Return the (X, Y) coordinate for the center point of the cell that contains the specified text.  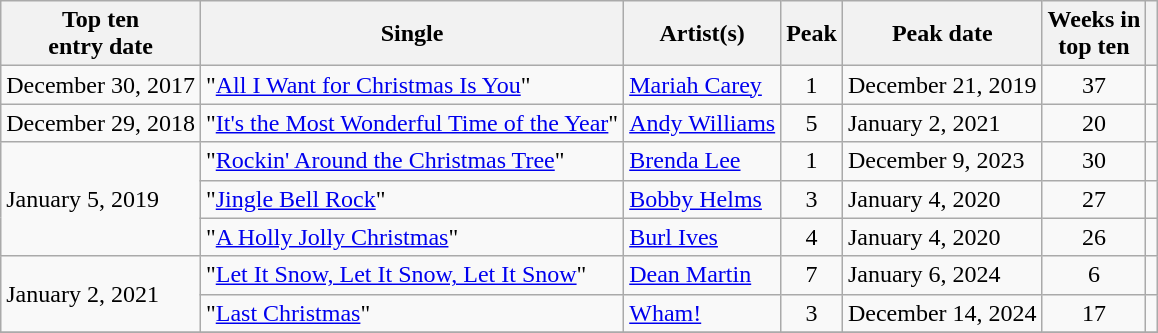
Brenda Lee (702, 161)
Andy Williams (702, 123)
Single (412, 34)
4 (812, 237)
27 (1094, 199)
7 (812, 275)
Weeks intop ten (1094, 34)
Peak (812, 34)
Peak date (942, 34)
Dean Martin (702, 275)
December 14, 2024 (942, 313)
17 (1094, 313)
5 (812, 123)
"Let It Snow, Let It Snow, Let It Snow" (412, 275)
30 (1094, 161)
January 6, 2024 (942, 275)
December 21, 2019 (942, 85)
26 (1094, 237)
6 (1094, 275)
Top tenentry date (101, 34)
Artist(s) (702, 34)
"Jingle Bell Rock" (412, 199)
December 29, 2018 (101, 123)
"A Holly Jolly Christmas" (412, 237)
January 5, 2019 (101, 199)
Wham! (702, 313)
December 9, 2023 (942, 161)
Burl Ives (702, 237)
Mariah Carey (702, 85)
December 30, 2017 (101, 85)
20 (1094, 123)
Bobby Helms (702, 199)
"Last Christmas" (412, 313)
"It's the Most Wonderful Time of the Year" (412, 123)
"All I Want for Christmas Is You" (412, 85)
37 (1094, 85)
"Rockin' Around the Christmas Tree" (412, 161)
